Scan for the cell matching the given text and deliver its [x, y] coordinate at center. 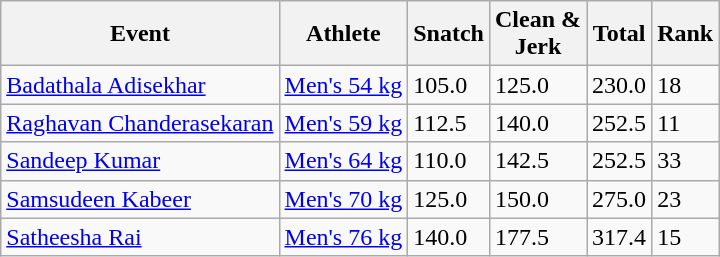
177.5 [538, 237]
105.0 [449, 85]
Men's 64 kg [344, 161]
11 [686, 123]
Men's 70 kg [344, 199]
33 [686, 161]
15 [686, 237]
18 [686, 85]
Satheesha Rai [140, 237]
Badathala Adisekhar [140, 85]
Snatch [449, 34]
Clean &Jerk [538, 34]
275.0 [620, 199]
Rank [686, 34]
317.4 [620, 237]
110.0 [449, 161]
Event [140, 34]
Men's 54 kg [344, 85]
150.0 [538, 199]
Total [620, 34]
230.0 [620, 85]
Men's 59 kg [344, 123]
Athlete [344, 34]
23 [686, 199]
142.5 [538, 161]
112.5 [449, 123]
Raghavan Chanderasekaran [140, 123]
Sandeep Kumar [140, 161]
Samsudeen Kabeer [140, 199]
Men's 76 kg [344, 237]
